Extract the [X, Y] coordinate from the center of the cell holding the provided text.  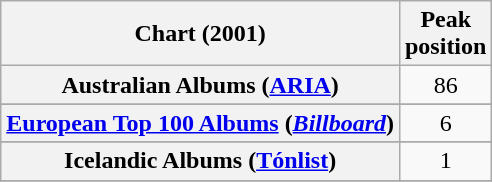
6 [445, 123]
Chart (2001) [200, 34]
Australian Albums (ARIA) [200, 85]
Peakposition [445, 34]
European Top 100 Albums (Billboard) [200, 123]
1 [445, 161]
Icelandic Albums (Tónlist) [200, 161]
86 [445, 85]
